Extract the [X, Y] coordinate from the center of the cell holding the provided text.  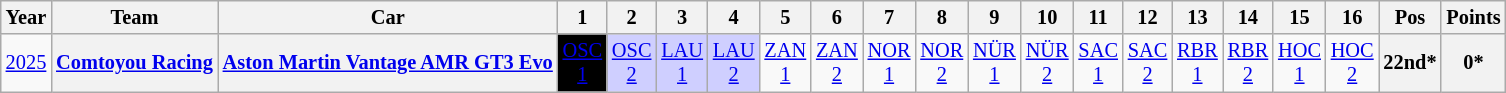
ZAN1 [785, 63]
16 [1352, 17]
Points [1473, 17]
8 [942, 17]
HOC1 [1300, 63]
10 [1048, 17]
RBR1 [1197, 63]
14 [1248, 17]
OSC1 [582, 63]
2 [632, 17]
Car [388, 17]
Team [134, 17]
4 [734, 17]
SAC1 [1098, 63]
7 [890, 17]
NÜR2 [1048, 63]
ZAN2 [837, 63]
0* [1473, 63]
12 [1148, 17]
3 [682, 17]
Aston Martin Vantage AMR GT3 Evo [388, 63]
Pos [1410, 17]
13 [1197, 17]
5 [785, 17]
6 [837, 17]
Comtoyou Racing [134, 63]
15 [1300, 17]
1 [582, 17]
LAU1 [682, 63]
11 [1098, 17]
NOR2 [942, 63]
NÜR1 [994, 63]
Year [26, 17]
NOR1 [890, 63]
22nd* [1410, 63]
OSC2 [632, 63]
9 [994, 17]
RBR2 [1248, 63]
LAU2 [734, 63]
SAC2 [1148, 63]
HOC2 [1352, 63]
2025 [26, 63]
